From the cell containing the given text, extract its center point as (X, Y) coordinate. 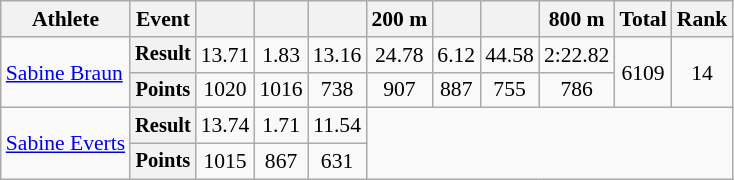
11.54 (338, 126)
738 (338, 90)
6.12 (456, 55)
1.83 (280, 55)
Event (163, 19)
Sabine Everts (66, 144)
44.58 (510, 55)
Sabine Braun (66, 72)
Rank (702, 19)
786 (576, 90)
13.71 (226, 55)
1020 (226, 90)
631 (338, 162)
887 (456, 90)
800 m (576, 19)
13.16 (338, 55)
24.78 (399, 55)
907 (399, 90)
2:22.82 (576, 55)
14 (702, 72)
867 (280, 162)
755 (510, 90)
Athlete (66, 19)
13.74 (226, 126)
1015 (226, 162)
6109 (642, 72)
200 m (399, 19)
1016 (280, 90)
Total (642, 19)
1.71 (280, 126)
